Pinpoint the cell where the given text exists, returning its (X, Y) midpoint coordinate. 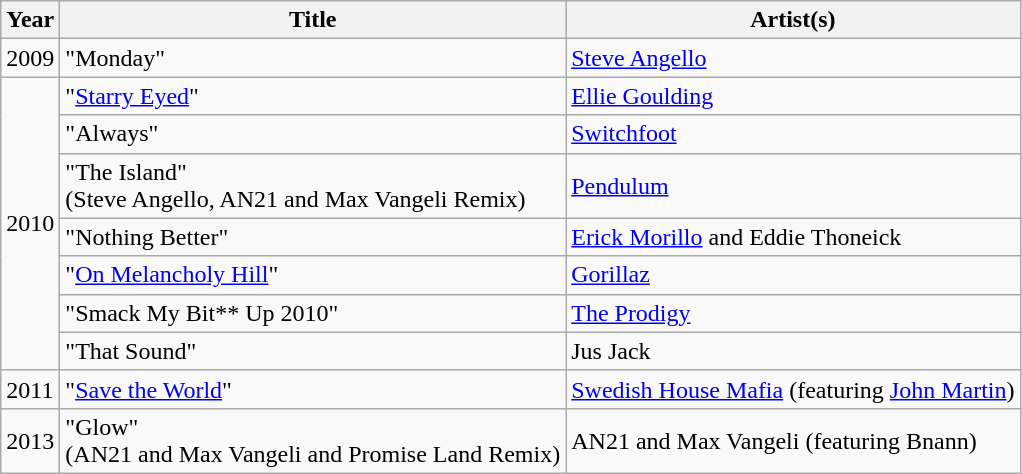
Erick Morillo and Eddie Thoneick (793, 237)
"Save the World" (313, 389)
2010 (30, 224)
Year (30, 20)
2013 (30, 440)
"Starry Eyed" (313, 96)
Pendulum (793, 186)
Gorillaz (793, 275)
Steve Angello (793, 58)
2011 (30, 389)
Jus Jack (793, 351)
"The Island"(Steve Angello, AN21 and Max Vangeli Remix) (313, 186)
The Prodigy (793, 313)
Ellie Goulding (793, 96)
"On Melancholy Hill" (313, 275)
"Always" (313, 134)
Swedish House Mafia (featuring John Martin) (793, 389)
2009 (30, 58)
"Nothing Better" (313, 237)
"Smack My Bit** Up 2010" (313, 313)
"Monday" (313, 58)
"That Sound" (313, 351)
"Glow"(AN21 and Max Vangeli and Promise Land Remix) (313, 440)
Artist(s) (793, 20)
AN21 and Max Vangeli (featuring Bnann) (793, 440)
Title (313, 20)
Switchfoot (793, 134)
